Return [x, y] of the center of cell containing provided text 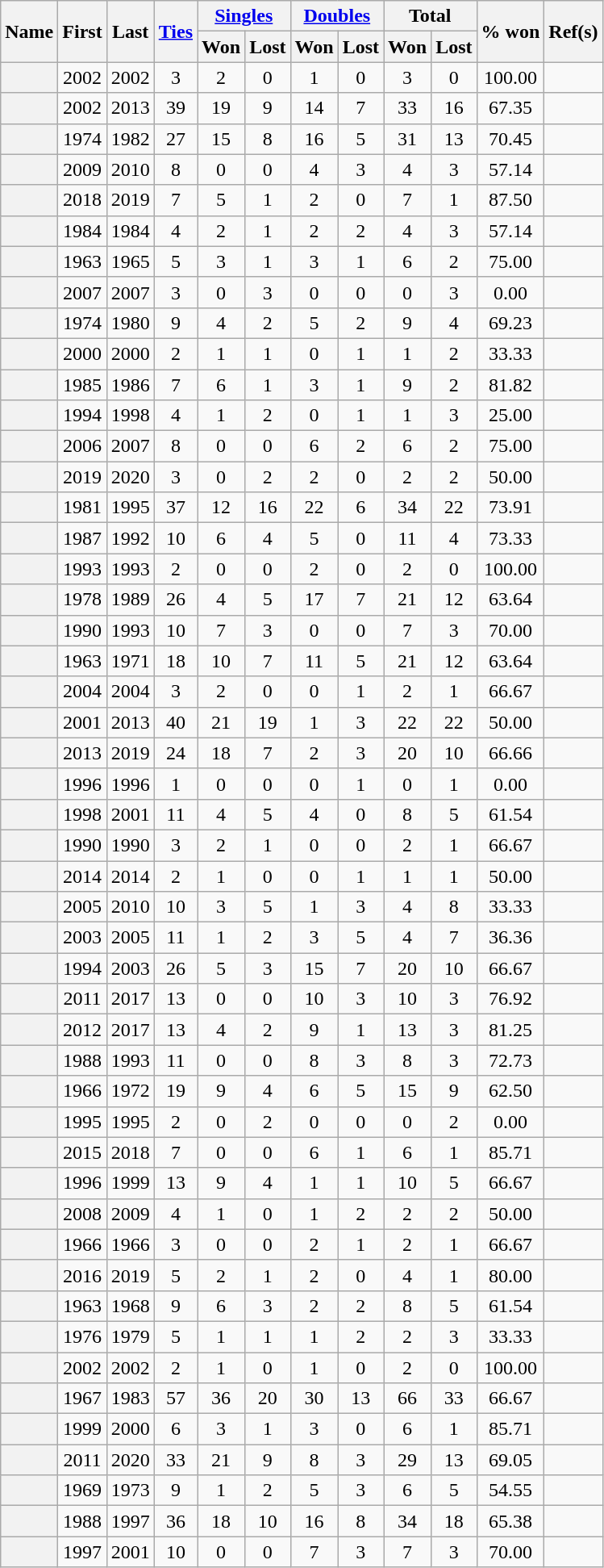
First [82, 31]
1982 [131, 139]
40 [176, 722]
1972 [131, 1091]
66.66 [510, 753]
70.45 [510, 139]
57 [176, 1399]
39 [176, 108]
1968 [131, 1306]
73.33 [510, 538]
2006 [82, 446]
69.05 [510, 1460]
30 [314, 1399]
1969 [82, 1491]
1967 [82, 1399]
37 [176, 508]
Name [29, 31]
Total [431, 16]
36.36 [510, 938]
1992 [131, 538]
87.50 [510, 200]
80.00 [510, 1275]
Doubles [337, 16]
66 [408, 1399]
81.82 [510, 385]
% won [510, 31]
76.92 [510, 999]
1989 [131, 600]
1986 [131, 385]
Ref(s) [573, 31]
25.00 [510, 416]
1985 [82, 385]
2008 [82, 1214]
Last [131, 31]
72.73 [510, 1060]
1980 [131, 323]
69.23 [510, 323]
67.35 [510, 108]
62.50 [510, 1091]
1965 [131, 261]
17 [314, 600]
1979 [131, 1336]
Singles [244, 16]
29 [408, 1460]
1978 [82, 600]
27 [176, 139]
2012 [82, 1030]
24 [176, 753]
81.25 [510, 1030]
73.91 [510, 508]
54.55 [510, 1491]
1976 [82, 1336]
2015 [82, 1152]
1981 [82, 508]
1971 [131, 661]
1987 [82, 538]
31 [408, 139]
1983 [131, 1399]
2016 [82, 1275]
65.38 [510, 1521]
1973 [131, 1491]
Ties [176, 31]
14 [314, 108]
